Provide the (X, Y) coordinate of the cell's center where the given text is located.  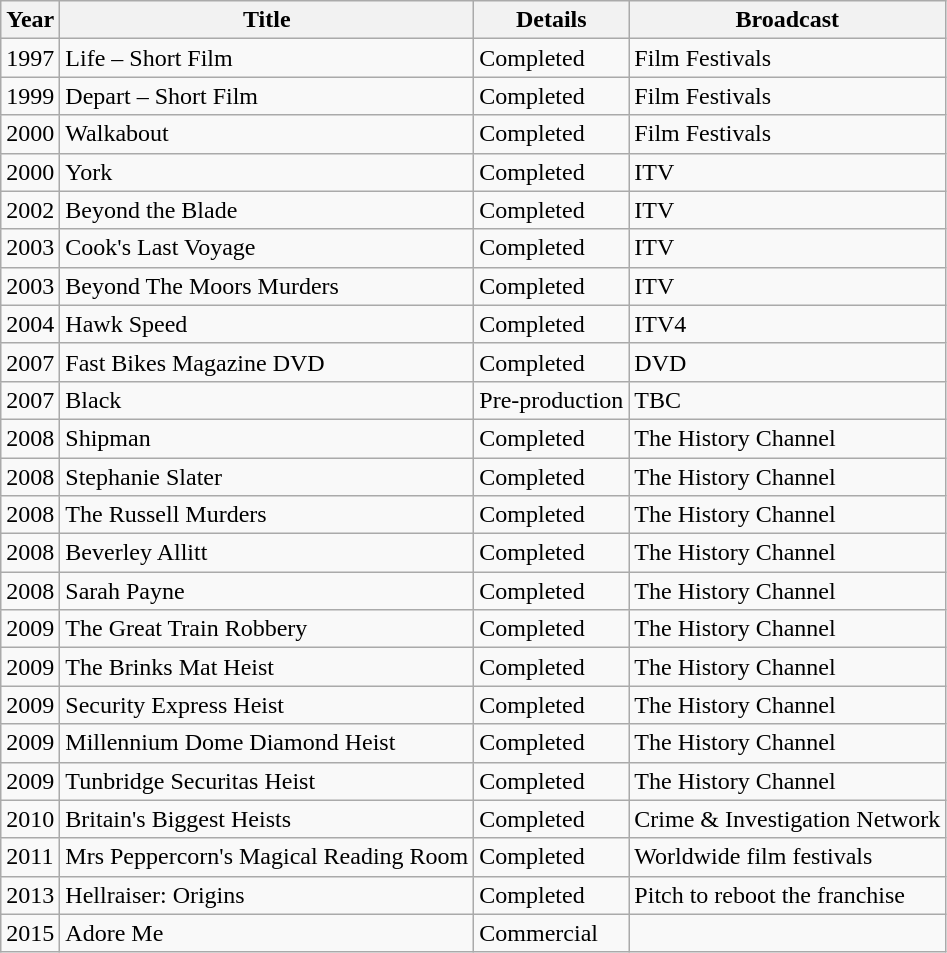
Shipman (267, 438)
2015 (30, 933)
Title (267, 20)
Pitch to reboot the franchise (788, 895)
TBC (788, 400)
Fast Bikes Magazine DVD (267, 362)
2004 (30, 324)
Commercial (552, 933)
1999 (30, 96)
Beyond The Moors Murders (267, 286)
2013 (30, 895)
The Brinks Mat Heist (267, 667)
Cook's Last Voyage (267, 248)
Adore Me (267, 933)
Crime & Investigation Network (788, 819)
Hellraiser: Origins (267, 895)
Security Express Heist (267, 705)
Life – Short Film (267, 58)
Mrs Peppercorn's Magical Reading Room (267, 857)
DVD (788, 362)
2002 (30, 210)
Broadcast (788, 20)
Black (267, 400)
Britain's Biggest Heists (267, 819)
Worldwide film festivals (788, 857)
Year (30, 20)
The Great Train Robbery (267, 629)
Depart – Short Film (267, 96)
Beverley Allitt (267, 553)
Details (552, 20)
Beyond the Blade (267, 210)
York (267, 172)
2011 (30, 857)
Millennium Dome Diamond Heist (267, 743)
2010 (30, 819)
Pre-production (552, 400)
Hawk Speed (267, 324)
Sarah Payne (267, 591)
1997 (30, 58)
Stephanie Slater (267, 477)
ITV4 (788, 324)
The Russell Murders (267, 515)
Walkabout (267, 134)
Tunbridge Securitas Heist (267, 781)
